Extract the [x, y] coordinate from the center of the cell holding the provided text.  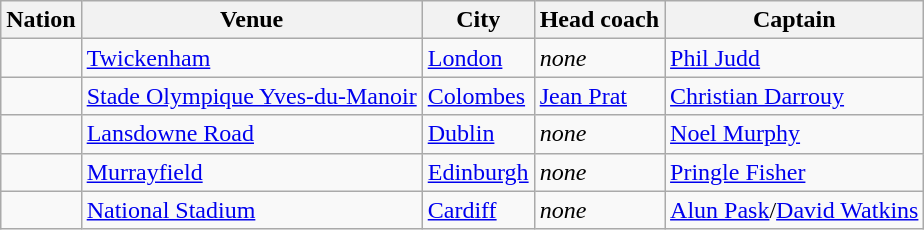
Stade Olympique Yves-du-Manoir [252, 96]
Captain [794, 20]
Colombes [478, 96]
Jean Prat [599, 96]
Edinburgh [478, 172]
National Stadium [252, 210]
Dublin [478, 134]
Cardiff [478, 210]
Phil Judd [794, 58]
Venue [252, 20]
Noel Murphy [794, 134]
Murrayfield [252, 172]
Nation [41, 20]
Alun Pask/David Watkins [794, 210]
Christian Darrouy [794, 96]
Pringle Fisher [794, 172]
Head coach [599, 20]
London [478, 58]
Lansdowne Road [252, 134]
City [478, 20]
Twickenham [252, 58]
